Output the [X, Y] coordinate of the center of the cell containing the given text.  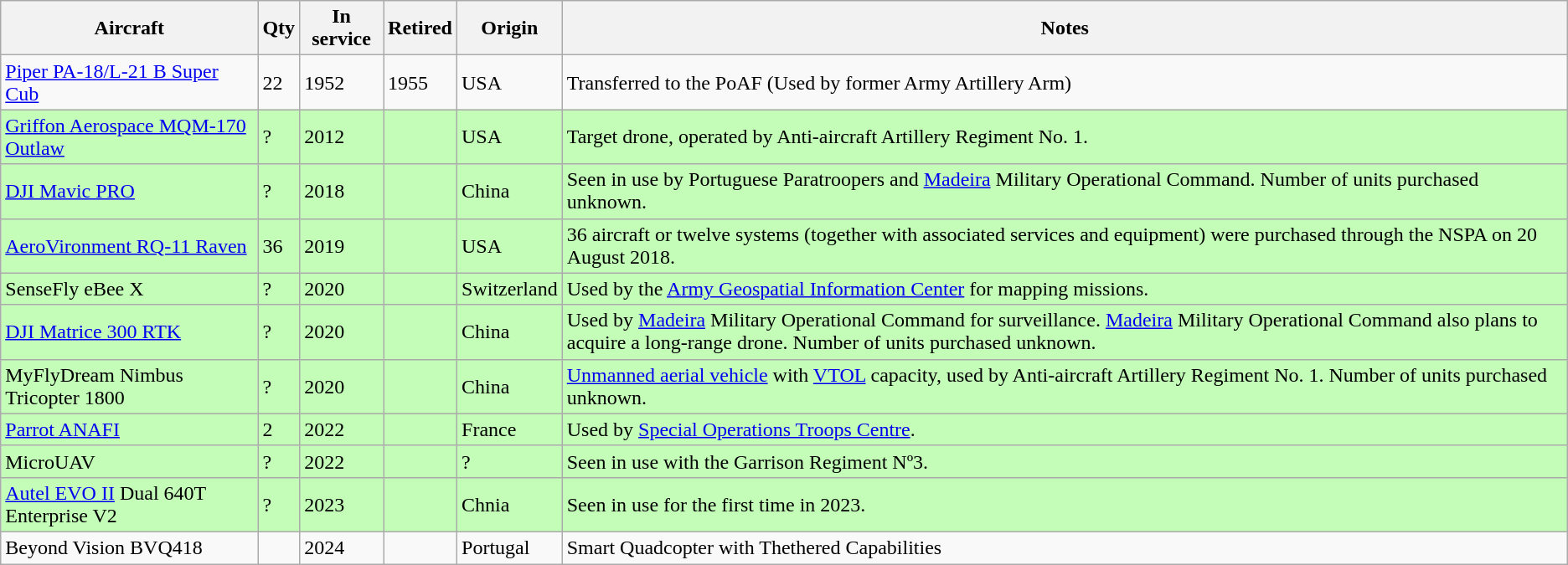
DJI Mavic PRO [129, 191]
Smart Quadcopter with Thethered Capabilities [1065, 547]
2019 [342, 246]
1952 [342, 82]
Used by Special Operations Troops Centre. [1065, 429]
SenseFly eBee X [129, 289]
MyFlyDream Nimbus Tricopter 1800 [129, 387]
22 [279, 82]
Target drone, operated by Anti-aircraft Artillery Regiment No. 1. [1065, 137]
36 [279, 246]
36 aircraft or twelve systems (together with associated services and equipment) were purchased through the NSPA on 20 August 2018. [1065, 246]
2023 [342, 504]
Used by the Army Geospatial Information Center for mapping missions. [1065, 289]
Seen in use for the first time in 2023. [1065, 504]
Origin [510, 28]
Transferred to the PoAF (Used by former Army Artillery Arm) [1065, 82]
Switzerland [510, 289]
Beyond Vision BVQ418 [129, 547]
Aircraft [129, 28]
MicroUAV [129, 461]
2 [279, 429]
France [510, 429]
Notes [1065, 28]
Portugal [510, 547]
Retired [420, 28]
Seen in use by Portuguese Paratroopers and Madeira Military Operational Command. Number of units purchased unknown. [1065, 191]
Autel EVO II Dual 640T Enterprise V2 [129, 504]
Chnia [510, 504]
2024 [342, 547]
AeroVironment RQ-11 Raven [129, 246]
Piper PA-18/L-21 B Super Cub [129, 82]
Qty [279, 28]
In service [342, 28]
DJI Matrice 300 RTK [129, 331]
1955 [420, 82]
2018 [342, 191]
Parrot ANAFI [129, 429]
Seen in use with the Garrison Regiment Nº3. [1065, 461]
Unmanned aerial vehicle with VTOL capacity, used by Anti-aircraft Artillery Regiment No. 1. Number of units purchased unknown. [1065, 387]
2012 [342, 137]
Griffon Aerospace MQM-170 Outlaw [129, 137]
